Find where the given text appears and provide that cell's center as [x, y] coordinate. 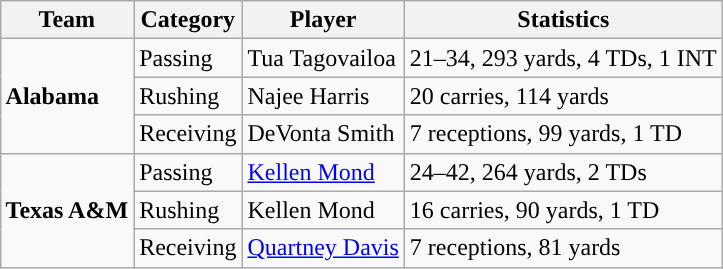
21–34, 293 yards, 4 TDs, 1 INT [563, 58]
Statistics [563, 20]
Tua Tagovailoa [323, 58]
Player [323, 20]
DeVonta Smith [323, 134]
Quartney Davis [323, 248]
Texas A&M [67, 210]
Team [67, 20]
20 carries, 114 yards [563, 96]
7 receptions, 99 yards, 1 TD [563, 134]
7 receptions, 81 yards [563, 248]
Category [188, 20]
16 carries, 90 yards, 1 TD [563, 210]
24–42, 264 yards, 2 TDs [563, 172]
Najee Harris [323, 96]
Alabama [67, 96]
